Pinpoint the cell where the given text exists, returning its [X, Y] midpoint coordinate. 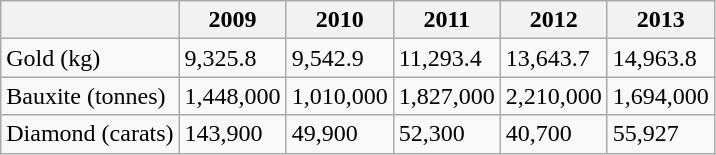
52,300 [446, 134]
1,010,000 [340, 96]
2011 [446, 20]
13,643.7 [554, 58]
55,927 [660, 134]
2010 [340, 20]
40,700 [554, 134]
9,325.8 [232, 58]
1,827,000 [446, 96]
2013 [660, 20]
2012 [554, 20]
Diamond (carats) [90, 134]
49,900 [340, 134]
Gold (kg) [90, 58]
143,900 [232, 134]
Bauxite (tonnes) [90, 96]
1,448,000 [232, 96]
14,963.8 [660, 58]
1,694,000 [660, 96]
2009 [232, 20]
2,210,000 [554, 96]
11,293.4 [446, 58]
9,542.9 [340, 58]
